Provide the [X, Y] coordinate of the cell's center where the given text is located.  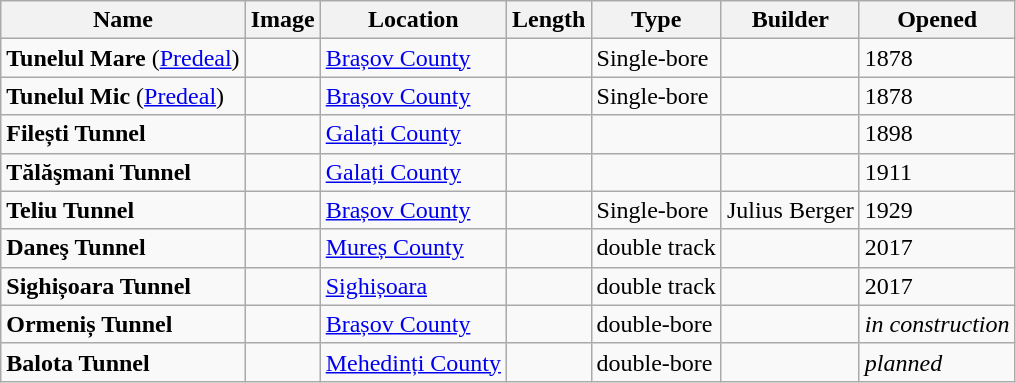
Type [656, 20]
Tunelul Mic (Predeal) [123, 96]
Mureș County [413, 248]
1898 [937, 134]
Opened [937, 20]
Sighișoara [413, 286]
Builder [790, 20]
Tălăşmani Tunnel [123, 172]
Tunelul Mare (Predeal) [123, 58]
Balota Tunnel [123, 362]
Filești Tunnel [123, 134]
planned [937, 362]
Name [123, 20]
1911 [937, 172]
Length [549, 20]
Sighișoara Tunnel [123, 286]
1929 [937, 210]
Image [282, 20]
Mehedinți County [413, 362]
in construction [937, 324]
Location [413, 20]
Julius Berger [790, 210]
Teliu Tunnel [123, 210]
Daneş Tunnel [123, 248]
Ormeniș Tunnel [123, 324]
